Locate the cell with the specified text and output its [x, y] center coordinate. 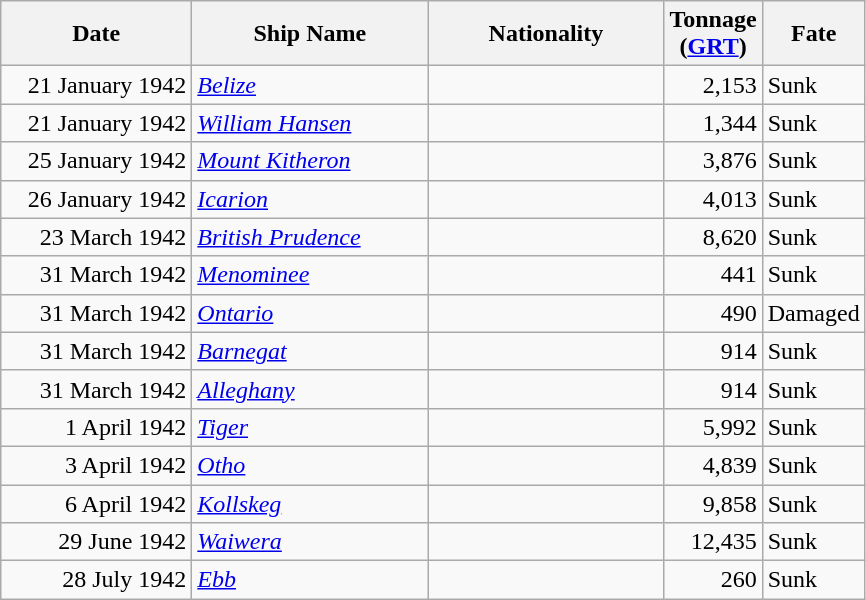
Nationality [546, 34]
Ontario [310, 313]
Ebb [310, 580]
Alleghany [310, 389]
1,344 [713, 123]
12,435 [713, 542]
Tiger [310, 427]
2,153 [713, 85]
Menominee [310, 275]
26 January 1942 [96, 199]
25 January 1942 [96, 161]
Barnegat [310, 351]
British Prudence [310, 237]
441 [713, 275]
8,620 [713, 237]
William Hansen [310, 123]
6 April 1942 [96, 503]
Mount Kitheron [310, 161]
4,839 [713, 465]
Ship Name [310, 34]
Icarion [310, 199]
Belize [310, 85]
28 July 1942 [96, 580]
Kollskeg [310, 503]
Waiwera [310, 542]
1 April 1942 [96, 427]
5,992 [713, 427]
23 March 1942 [96, 237]
29 June 1942 [96, 542]
Damaged [814, 313]
4,013 [713, 199]
3 April 1942 [96, 465]
Otho [310, 465]
Fate [814, 34]
3,876 [713, 161]
9,858 [713, 503]
490 [713, 313]
Tonnage(GRT) [713, 34]
260 [713, 580]
Date [96, 34]
